For the text-containing cell, return its midpoint in (x, y) coordinate format. 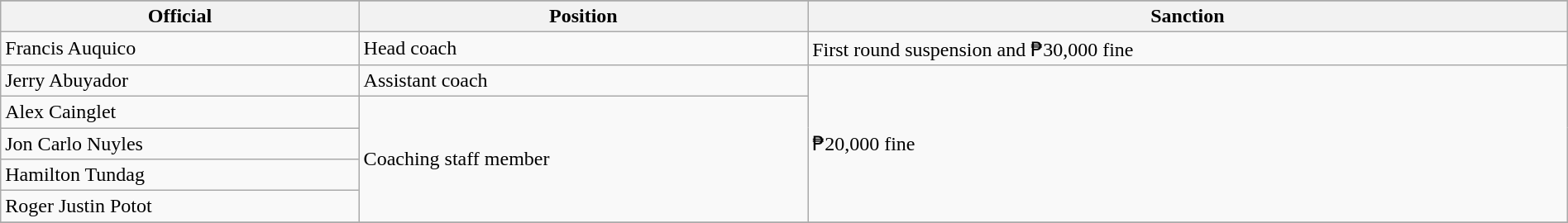
Alex Cainglet (180, 111)
Head coach (584, 49)
Jerry Abuyador (180, 80)
Sanction (1188, 17)
Official (180, 17)
Jon Carlo Nuyles (180, 143)
Position (584, 17)
Hamilton Tundag (180, 175)
Francis Auquico (180, 49)
Coaching staff member (584, 159)
₱20,000 fine (1188, 143)
Roger Justin Potot (180, 206)
First round suspension and ₱30,000 fine (1188, 49)
Assistant coach (584, 80)
